Output the (X, Y) coordinate of the center of the cell containing the given text.  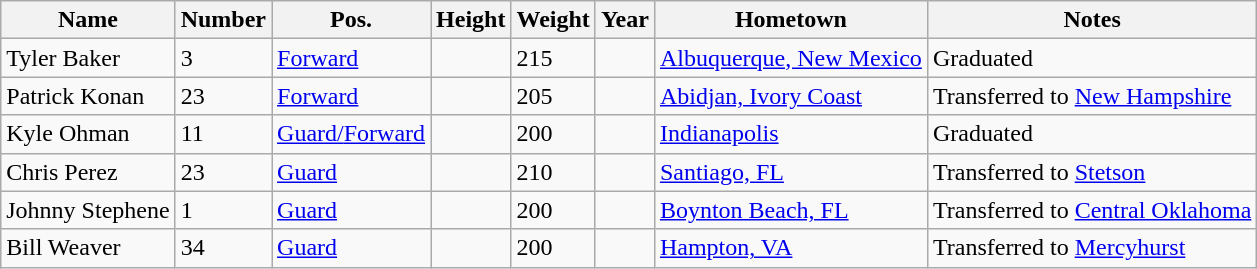
Santiago, FL (790, 172)
Hometown (790, 20)
Tyler Baker (88, 58)
Height (471, 20)
Chris Perez (88, 172)
Boynton Beach, FL (790, 210)
Guard/Forward (352, 134)
Bill Weaver (88, 248)
3 (223, 58)
Notes (1092, 20)
Indianapolis (790, 134)
Patrick Konan (88, 96)
Transferred to Mercyhurst (1092, 248)
215 (553, 58)
Number (223, 20)
Transferred to New Hampshire (1092, 96)
Transferred to Central Oklahoma (1092, 210)
Transferred to Stetson (1092, 172)
1 (223, 210)
Hampton, VA (790, 248)
Name (88, 20)
205 (553, 96)
Albuquerque, New Mexico (790, 58)
34 (223, 248)
Johnny Stephene (88, 210)
210 (553, 172)
Kyle Ohman (88, 134)
11 (223, 134)
Weight (553, 20)
Year (624, 20)
Pos. (352, 20)
Abidjan, Ivory Coast (790, 96)
